Detect which cell encompasses the target text, then output its [x, y] center coordinate. 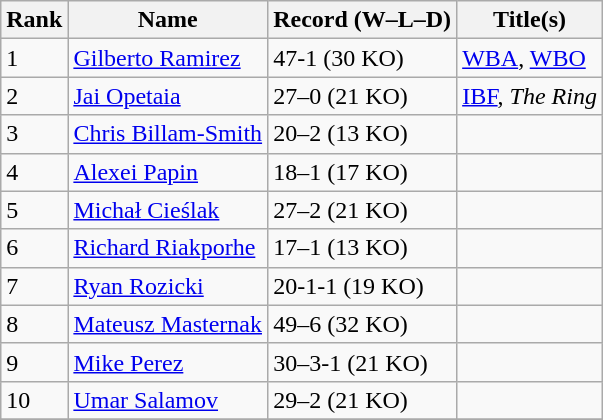
IBF, The Ring [530, 96]
1 [34, 58]
Alexei Papin [168, 172]
27–2 (21 KO) [362, 210]
Record (W–L–D) [362, 20]
4 [34, 172]
20-1-1 (19 KO) [362, 286]
6 [34, 248]
5 [34, 210]
9 [34, 362]
Richard Riakporhe [168, 248]
Jai Opetaia [168, 96]
2 [34, 96]
20–2 (13 KO) [362, 134]
49–6 (32 KO) [362, 324]
Rank [34, 20]
29–2 (21 KO) [362, 400]
7 [34, 286]
Umar Salamov [168, 400]
WBA, WBO [530, 58]
17–1 (13 KO) [362, 248]
30–3-1 (21 KO) [362, 362]
Chris Billam-Smith [168, 134]
Michał Cieślak [168, 210]
27–0 (21 KO) [362, 96]
Ryan Rozicki [168, 286]
Mike Perez [168, 362]
18–1 (17 KO) [362, 172]
Mateusz Masternak [168, 324]
3 [34, 134]
Name [168, 20]
8 [34, 324]
10 [34, 400]
Gilberto Ramirez [168, 58]
Title(s) [530, 20]
47-1 (30 KO) [362, 58]
